Determine the [X, Y] coordinate at the center of the cell enclosing the given text.  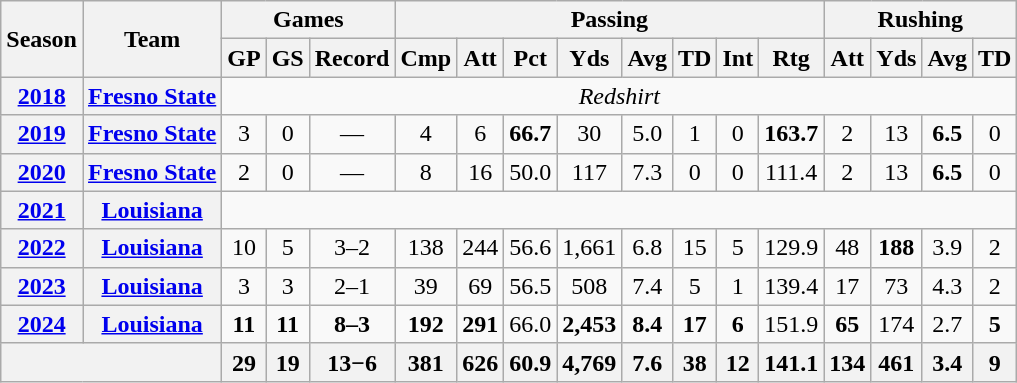
30 [590, 134]
5.0 [648, 134]
Int [738, 58]
39 [426, 286]
151.9 [792, 324]
244 [480, 248]
10 [244, 248]
73 [896, 286]
134 [848, 362]
2022 [42, 248]
Rushing [920, 20]
2–1 [352, 286]
Team [152, 39]
Record [352, 58]
3.9 [948, 248]
111.4 [792, 172]
2021 [42, 210]
141.1 [792, 362]
50.0 [530, 172]
2.7 [948, 324]
2023 [42, 286]
6.8 [648, 248]
2,453 [590, 324]
38 [694, 362]
8 [426, 172]
3–2 [352, 248]
9 [994, 362]
381 [426, 362]
56.5 [530, 286]
48 [848, 248]
139.4 [792, 286]
626 [480, 362]
12 [738, 362]
GS [288, 58]
Passing [610, 20]
56.6 [530, 248]
192 [426, 324]
Pct [530, 58]
66.0 [530, 324]
2020 [42, 172]
GP [244, 58]
2019 [42, 134]
8.4 [648, 324]
15 [694, 248]
291 [480, 324]
69 [480, 286]
174 [896, 324]
7.6 [648, 362]
3.4 [948, 362]
8–3 [352, 324]
117 [590, 172]
188 [896, 248]
7.3 [648, 172]
4.3 [948, 286]
60.9 [530, 362]
461 [896, 362]
Cmp [426, 58]
129.9 [792, 248]
138 [426, 248]
Redshirt [620, 96]
1,661 [590, 248]
Rtg [792, 58]
29 [244, 362]
66.7 [530, 134]
2024 [42, 324]
4 [426, 134]
163.7 [792, 134]
2018 [42, 96]
Season [42, 39]
16 [480, 172]
508 [590, 286]
13−6 [352, 362]
7.4 [648, 286]
4,769 [590, 362]
19 [288, 362]
Games [308, 20]
65 [848, 324]
